Return the [X, Y] coordinate for the center point of the cell that contains the specified text.  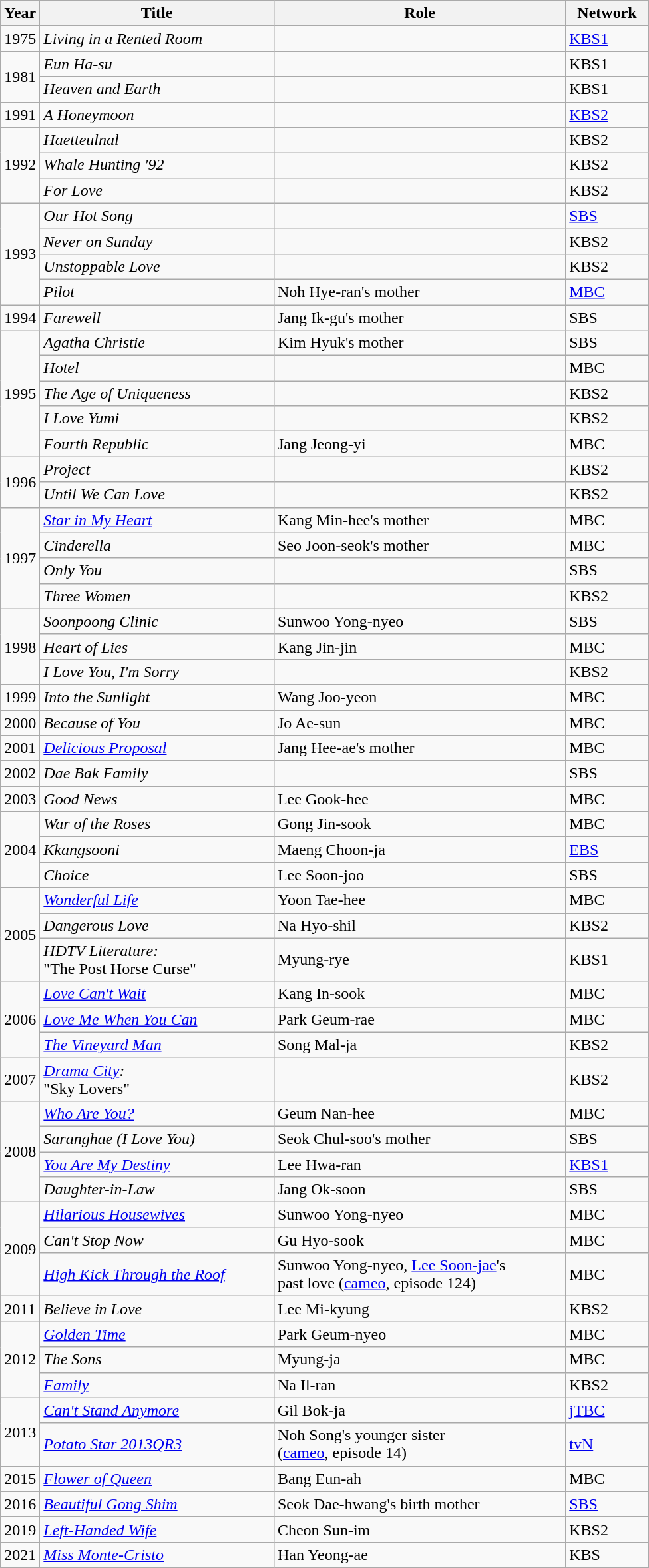
2004 [20, 850]
I Love You, I'm Sorry [157, 672]
A Honeymoon [157, 115]
Kim Hyuk's mother [419, 343]
Unstoppable Love [157, 266]
1992 [20, 165]
2009 [20, 1249]
Sunwoo Yong-nyeo, Lee Soon-jae's past love (cameo, episode 124) [419, 1274]
Han Yeong-ae [419, 1555]
Gong Jin-sook [419, 824]
Jo Ae-sun [419, 722]
Lee Mi-kyung [419, 1309]
jTBC [607, 1410]
Maeng Choon-ja [419, 850]
1997 [20, 558]
2007 [20, 1079]
Lee Gook-hee [419, 799]
Gil Bok-ja [419, 1410]
Park Geum-rae [419, 1019]
Park Geum-nyeo [419, 1334]
2005 [20, 935]
1975 [20, 39]
Love Can't Wait [157, 994]
2002 [20, 774]
Gu Hyo-sook [419, 1240]
1981 [20, 77]
Jang Hee-ae's mother [419, 748]
1999 [20, 697]
Noh Hye-ran's mother [419, 292]
Cinderella [157, 545]
Hotel [157, 368]
2000 [20, 722]
Jang Ik-gu's mother [419, 318]
Soonpoong Clinic [157, 621]
2003 [20, 799]
You Are My Destiny [157, 1165]
Who Are You? [157, 1113]
Fourth Republic [157, 444]
Kkangsooni [157, 850]
2011 [20, 1309]
Network [607, 13]
Cheon Sun-im [419, 1529]
2012 [20, 1360]
Believe in Love [157, 1309]
Dangerous Love [157, 925]
Farewell [157, 318]
For Love [157, 190]
Bang Eun-ah [419, 1479]
Until We Can Love [157, 495]
Choice [157, 875]
The Sons [157, 1360]
2008 [20, 1151]
Seok Chul-soo's mother [419, 1139]
Agatha Christie [157, 343]
1993 [20, 254]
Into the Sunlight [157, 697]
Jang Jeong-yi [419, 444]
Lee Soon-joo [419, 875]
Never on Sunday [157, 241]
Project [157, 469]
Wonderful Life [157, 900]
KBS [607, 1555]
Kang In-sook [419, 994]
Myung-ja [419, 1360]
The Vineyard Man [157, 1045]
Left-Handed Wife [157, 1529]
Love Me When You Can [157, 1019]
Role [419, 13]
Year [20, 13]
Noh Song's younger sister (cameo, episode 14) [419, 1445]
Delicious Proposal [157, 748]
Seok Dae-hwang's birth mother [419, 1504]
2021 [20, 1555]
2013 [20, 1432]
1991 [20, 115]
Hilarious Housewives [157, 1215]
Haetteulnal [157, 140]
Family [157, 1385]
Star in My Heart [157, 520]
Heaven and Earth [157, 89]
Myung-rye [419, 960]
Whale Hunting '92 [157, 165]
2006 [20, 1019]
Can't Stop Now [157, 1240]
tvN [607, 1445]
Jang Ok-soon [419, 1190]
The Age of Uniqueness [157, 393]
Flower of Queen [157, 1479]
Golden Time [157, 1334]
Lee Hwa-ran [419, 1165]
1998 [20, 647]
2016 [20, 1504]
High Kick Through the Roof [157, 1274]
1995 [20, 393]
1996 [20, 482]
Can't Stand Anymore [157, 1410]
Daughter-in-Law [157, 1190]
Three Women [157, 596]
2001 [20, 748]
2019 [20, 1529]
Pilot [157, 292]
Yoon Tae-hee [419, 900]
Song Mal-ja [419, 1045]
Dae Bak Family [157, 774]
Drama City:"Sky Lovers" [157, 1079]
War of the Roses [157, 824]
Good News [157, 799]
Heart of Lies [157, 647]
2015 [20, 1479]
Geum Nan-hee [419, 1113]
Living in a Rented Room [157, 39]
Na Il-ran [419, 1385]
Kang Jin-jin [419, 647]
Potato Star 2013QR3 [157, 1445]
Because of You [157, 722]
Miss Monte-Cristo [157, 1555]
Na Hyo-shil [419, 925]
Saranghae (I Love You) [157, 1139]
Wang Joo-yeon [419, 697]
Kang Min-hee's mother [419, 520]
I Love Yumi [157, 419]
Only You [157, 571]
Seo Joon-seok's mother [419, 545]
HDTV Literature:"The Post Horse Curse" [157, 960]
EBS [607, 850]
Our Hot Song [157, 216]
Beautiful Gong Shim [157, 1504]
Eun Ha-su [157, 64]
1994 [20, 318]
Title [157, 13]
